For the text-containing cell, return its midpoint in (x, y) coordinate format. 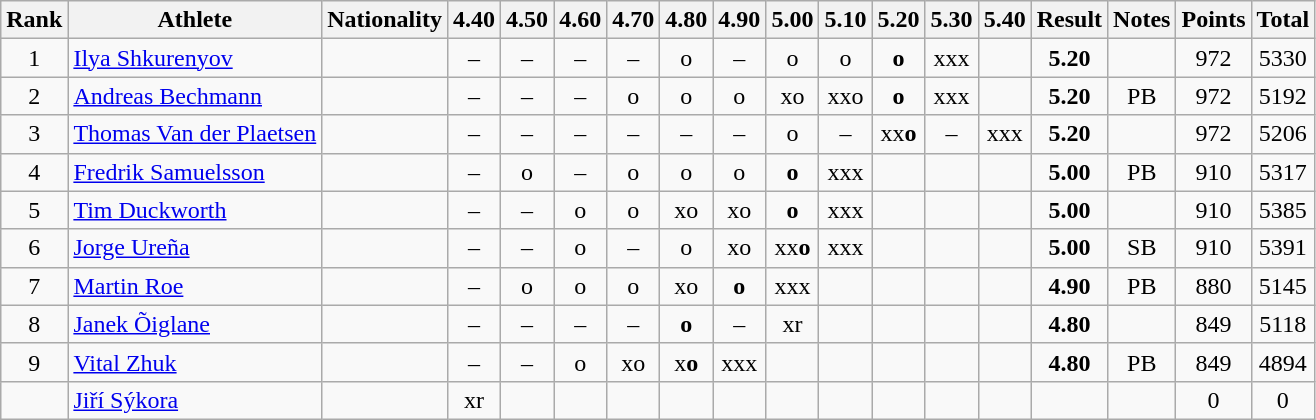
Rank (34, 20)
9 (34, 362)
SB (1142, 248)
4.50 (528, 20)
5.30 (952, 20)
Ilya Shkurenyov (195, 58)
5391 (1283, 248)
Janek Õiglane (195, 324)
5.40 (1004, 20)
5145 (1283, 286)
Andreas Bechmann (195, 96)
Jorge Ureña (195, 248)
5317 (1283, 172)
5192 (1283, 96)
4.60 (580, 20)
5206 (1283, 134)
4.40 (474, 20)
4 (34, 172)
Tim Duckworth (195, 210)
5330 (1283, 58)
880 (1214, 286)
6 (34, 248)
Martin Roe (195, 286)
Nationality (385, 20)
5.10 (846, 20)
Points (1214, 20)
Athlete (195, 20)
Fredrik Samuelsson (195, 172)
Jiří Sýkora (195, 400)
4894 (1283, 362)
4.70 (634, 20)
1 (34, 58)
8 (34, 324)
Total (1283, 20)
3 (34, 134)
7 (34, 286)
5 (34, 210)
Vital Zhuk (195, 362)
Notes (1142, 20)
Thomas Van der Plaetsen (195, 134)
5385 (1283, 210)
5118 (1283, 324)
2 (34, 96)
Result (1069, 20)
